Pinpoint the cell where the given text exists, returning its (x, y) midpoint coordinate. 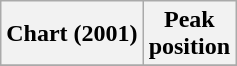
Peakposition (189, 34)
Chart (2001) (72, 34)
